Detect which cell encompasses the target text, then output its [x, y] center coordinate. 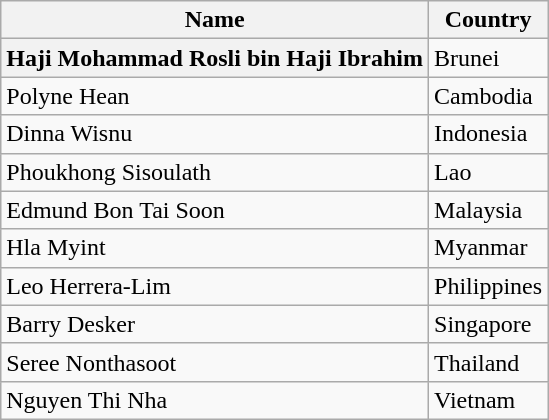
Cambodia [488, 96]
Brunei [488, 58]
Philippines [488, 286]
Thailand [488, 362]
Country [488, 20]
Myanmar [488, 248]
Barry Desker [215, 324]
Polyne Hean [215, 96]
Phoukhong Sisoulath [215, 172]
Indonesia [488, 134]
Dinna Wisnu [215, 134]
Leo Herrera-Lim [215, 286]
Malaysia [488, 210]
Nguyen Thi Nha [215, 400]
Seree Nonthasoot [215, 362]
Haji Mohammad Rosli bin Haji Ibrahim [215, 58]
Lao [488, 172]
Hla Myint [215, 248]
Singapore [488, 324]
Edmund Bon Tai Soon [215, 210]
Vietnam [488, 400]
Name [215, 20]
